Provide the (X, Y) coordinate of the cell's center where the given text is located.  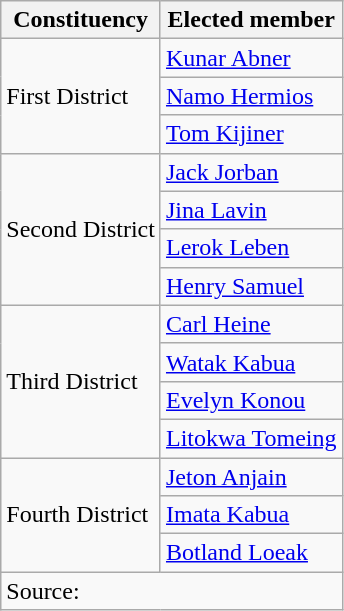
Elected member (251, 20)
Constituency (81, 20)
Second District (81, 229)
Imata Kabua (251, 515)
Botland Loeak (251, 553)
Henry Samuel (251, 286)
Evelyn Konou (251, 400)
Source: (172, 591)
Carl Heine (251, 324)
Fourth District (81, 515)
Jina Lavin (251, 210)
Tom Kijiner (251, 134)
Lerok Leben (251, 248)
Jeton Anjain (251, 477)
Watak Kabua (251, 362)
Jack Jorban (251, 172)
Third District (81, 381)
First District (81, 96)
Litokwa Tomeing (251, 438)
Kunar Abner (251, 58)
Namo Hermios (251, 96)
